From the cell containing the given text, extract its center point as (X, Y) coordinate. 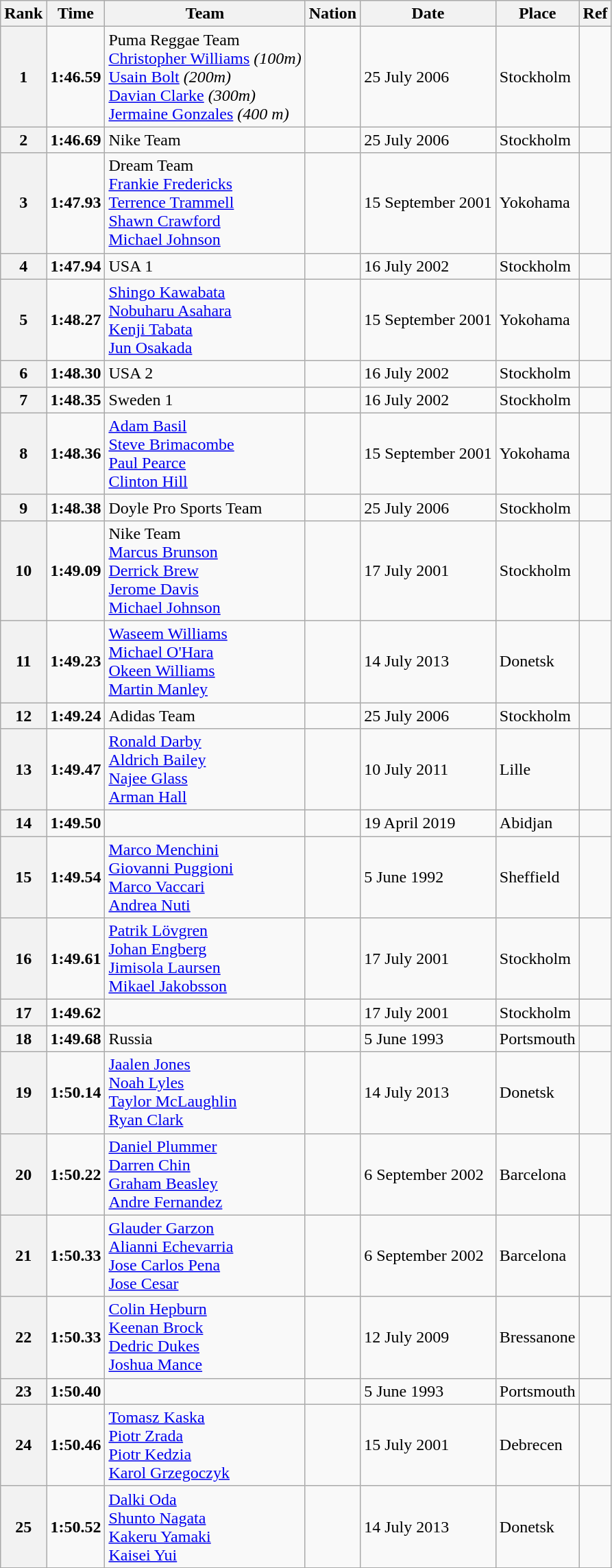
Doyle Pro Sports Team (205, 507)
Patrik Lövgren Johan Engberg Jimisola Laursen Mikael Jakobsson (205, 958)
Nike TeamMarcus Brunson Derrick Brew Jerome Davis Michael Johnson (205, 570)
1:49.54 (75, 878)
19 (23, 1093)
1:50.40 (75, 1391)
1:50.52 (75, 1526)
10 July 2011 (428, 769)
Rank (23, 14)
1:49.68 (75, 1039)
Abidjan (537, 823)
Ronald DarbyAldrich BaileyNajee GlassArman Hall (205, 769)
1:49.50 (75, 823)
Bressanone (537, 1337)
9 (23, 507)
1:48.27 (75, 319)
20 (23, 1174)
USA 2 (205, 374)
21 (23, 1256)
Tomasz KaskaPiotr ZradaPiotr KedziaKarol Grzegoczyk (205, 1445)
Russia (205, 1039)
1:47.94 (75, 266)
1:49.47 (75, 769)
1:46.69 (75, 140)
15 July 2001 (428, 1445)
25 (23, 1526)
Ref (595, 14)
10 (23, 570)
16 (23, 958)
18 (23, 1039)
1:48.35 (75, 400)
1 (23, 77)
Nike Team (205, 140)
Time (75, 14)
17 (23, 1013)
Marco MenchiniGiovanni PuggioniMarco VaccariAndrea Nuti (205, 878)
1:48.38 (75, 507)
Glauder GarzonAlianni EchevarriaJose Carlos PenaJose Cesar (205, 1256)
23 (23, 1391)
3 (23, 203)
Shingo KawabataNobuharu AsaharaKenji TabataJun Osakada (205, 319)
1:46.59 (75, 77)
1:50.22 (75, 1174)
Nation (332, 14)
4 (23, 266)
Place (537, 14)
Sweden 1 (205, 400)
Date (428, 14)
22 (23, 1337)
15 (23, 878)
Debrecen (537, 1445)
Colin HepburnKeenan BrockDedric DukesJoshua Mance (205, 1337)
Adidas Team (205, 715)
Waseem WilliamsMichael O'HaraOkeen WilliamsMartin Manley (205, 661)
12 July 2009 (428, 1337)
1:49.24 (75, 715)
7 (23, 400)
1:49.09 (75, 570)
Dream TeamFrankie FredericksTerrence TrammellShawn CrawfordMichael Johnson (205, 203)
1:50.46 (75, 1445)
Adam BasilSteve BrimacombePaul PearceClinton Hill (205, 454)
Lille (537, 769)
USA 1 (205, 266)
14 (23, 823)
1:50.14 (75, 1093)
1:47.93 (75, 203)
1:49.61 (75, 958)
11 (23, 661)
1:48.36 (75, 454)
24 (23, 1445)
Puma Reggae TeamChristopher Williams (100m)Usain Bolt (200m)Davian Clarke (300m)Jermaine Gonzales (400 m) (205, 77)
5 (23, 319)
Daniel PlummerDarren ChinGraham BeasleyAndre Fernandez (205, 1174)
2 (23, 140)
19 April 2019 (428, 823)
12 (23, 715)
Sheffield (537, 878)
Dalki OdaShunto NagataKakeru YamakiKaisei Yui (205, 1526)
8 (23, 454)
Team (205, 14)
1:49.23 (75, 661)
Jaalen JonesNoah LylesTaylor McLaughlinRyan Clark (205, 1093)
1:49.62 (75, 1013)
5 June 1992 (428, 878)
13 (23, 769)
1:48.30 (75, 374)
6 (23, 374)
